Search for the cell housing the specified text and yield its (X, Y) center coordinate. 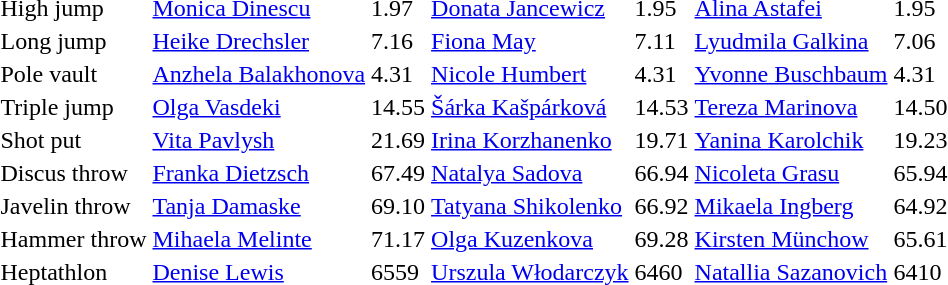
69.28 (662, 239)
7.16 (398, 41)
Yanina Karolchik (791, 140)
7.11 (662, 41)
Tanja Damaske (259, 206)
Irina Korzhanenko (530, 140)
Mikaela Ingberg (791, 206)
Kirsten Münchow (791, 239)
Olga Kuzenkova (530, 239)
Fiona May (530, 41)
66.94 (662, 173)
Natalya Sadova (530, 173)
Šárka Kašpárková (530, 107)
Franka Dietzsch (259, 173)
Yvonne Buschbaum (791, 74)
Nicole Humbert (530, 74)
Heike Drechsler (259, 41)
Tatyana Shikolenko (530, 206)
21.69 (398, 140)
14.55 (398, 107)
66.92 (662, 206)
71.17 (398, 239)
Olga Vasdeki (259, 107)
Nicoleta Grasu (791, 173)
Vita Pavlysh (259, 140)
19.71 (662, 140)
Mihaela Melinte (259, 239)
14.53 (662, 107)
Anzhela Balakhonova (259, 74)
69.10 (398, 206)
Lyudmila Galkina (791, 41)
67.49 (398, 173)
Tereza Marinova (791, 107)
